Determine the (X, Y) coordinate at the center of the cell enclosing the given text.  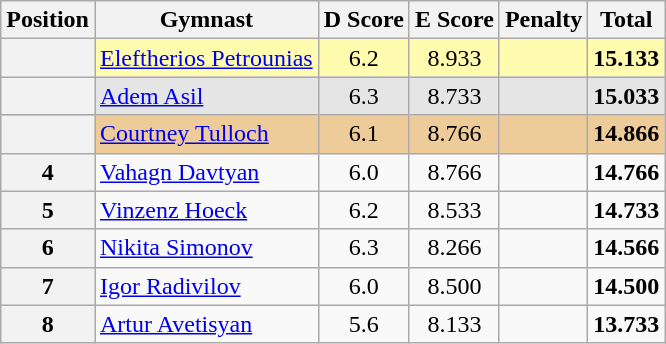
14.866 (626, 134)
Eleftherios Petrounias (206, 58)
13.733 (626, 324)
D Score (364, 20)
E Score (454, 20)
5 (48, 210)
4 (48, 172)
8.533 (454, 210)
Position (48, 20)
8 (48, 324)
14.566 (626, 248)
14.500 (626, 286)
14.733 (626, 210)
8.933 (454, 58)
Igor Radivilov (206, 286)
Artur Avetisyan (206, 324)
Nikita Simonov (206, 248)
8.733 (454, 96)
8.133 (454, 324)
6 (48, 248)
8.500 (454, 286)
15.133 (626, 58)
6.1 (364, 134)
Vinzenz Hoeck (206, 210)
5.6 (364, 324)
15.033 (626, 96)
7 (48, 286)
14.766 (626, 172)
Gymnast (206, 20)
Total (626, 20)
Penalty (543, 20)
Adem Asil (206, 96)
Vahagn Davtyan (206, 172)
Courtney Tulloch (206, 134)
8.266 (454, 248)
